Find where the given text appears and provide that cell's center as [X, Y] coordinate. 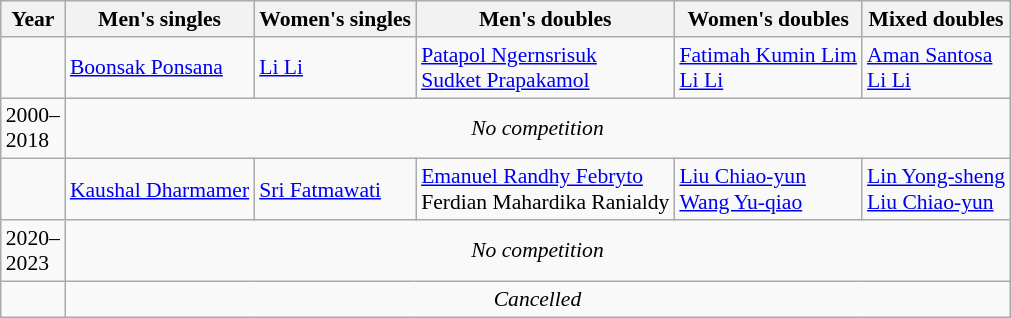
Sri Fatmawati [335, 190]
Fatimah Kumin Lim Li Li [768, 68]
Kaushal Dharmamer [160, 190]
Mixed doubles [936, 19]
Women's singles [335, 19]
Aman Santosa Li Li [936, 68]
Cancelled [538, 299]
Emanuel Randhy Febryto Ferdian Mahardika Ranialdy [545, 190]
Lin Yong-sheng Liu Chiao-yun [936, 190]
Liu Chiao-yun Wang Yu-qiao [768, 190]
Women's doubles [768, 19]
2020–2023 [33, 250]
Year [33, 19]
Boonsak Ponsana [160, 68]
2000–2018 [33, 128]
Men's doubles [545, 19]
Li Li [335, 68]
Men's singles [160, 19]
Patapol Ngernsrisuk Sudket Prapakamol [545, 68]
